Search for the cell housing the specified text and yield its (x, y) center coordinate. 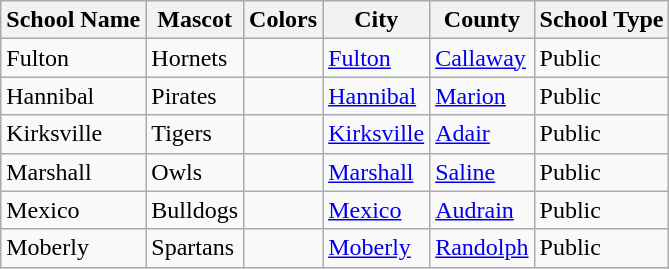
County (482, 20)
School Name (74, 20)
Colors (284, 20)
Owls (195, 172)
Bulldogs (195, 210)
Marion (482, 96)
Hornets (195, 58)
Pirates (195, 96)
City (376, 20)
Tigers (195, 134)
Adair (482, 134)
Spartans (195, 248)
School Type (602, 20)
Randolph (482, 248)
Saline (482, 172)
Mascot (195, 20)
Callaway (482, 58)
Audrain (482, 210)
